Detect which cell encompasses the target text, then output its [X, Y] center coordinate. 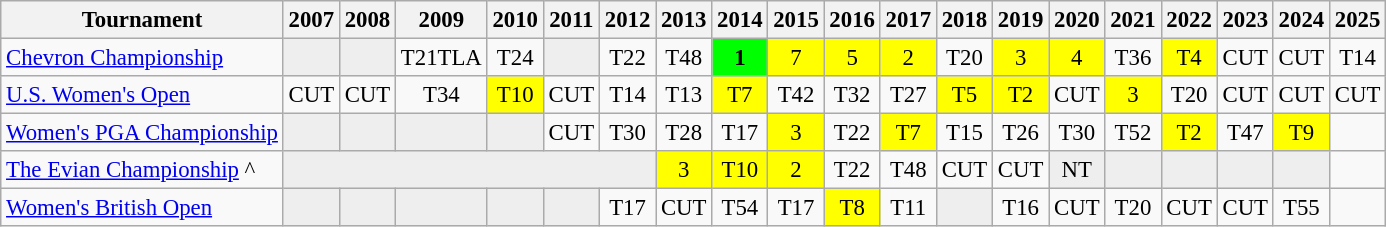
T28 [684, 133]
4 [1077, 58]
2019 [1021, 20]
T9 [1301, 133]
T26 [1021, 133]
Tournament [142, 20]
NT [1077, 170]
T24 [515, 58]
2017 [908, 20]
2018 [964, 20]
2024 [1301, 20]
T36 [1133, 58]
T15 [964, 133]
2008 [367, 20]
T8 [852, 208]
2012 [627, 20]
T32 [852, 95]
T27 [908, 95]
Women's British Open [142, 208]
T13 [684, 95]
1 [740, 58]
2022 [1189, 20]
2025 [1357, 20]
T52 [1133, 133]
2016 [852, 20]
T47 [1245, 133]
Chevron Championship [142, 58]
T21TLA [442, 58]
2020 [1077, 20]
T5 [964, 95]
7 [796, 58]
T16 [1021, 208]
T55 [1301, 208]
T4 [1189, 58]
2010 [515, 20]
The Evian Championship ^ [142, 170]
T34 [442, 95]
2014 [740, 20]
T42 [796, 95]
5 [852, 58]
2007 [311, 20]
T54 [740, 208]
2021 [1133, 20]
U.S. Women's Open [142, 95]
2011 [571, 20]
2023 [1245, 20]
2013 [684, 20]
Women's PGA Championship [142, 133]
2015 [796, 20]
T11 [908, 208]
2009 [442, 20]
